Scan for the cell matching the given text and deliver its (x, y) coordinate at center. 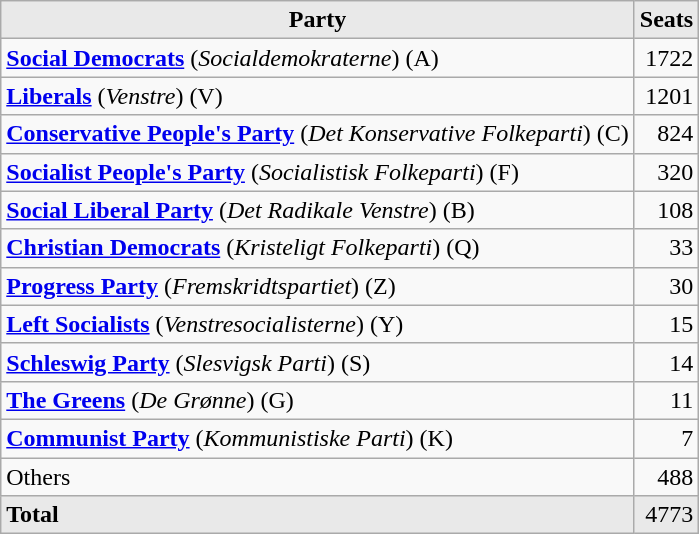
The Greens (De Grønne) (G) (318, 400)
Left Socialists (Venstresocialisterne) (Y) (318, 324)
Social Democrats (Socialdemokraterne) (A) (318, 58)
1722 (666, 58)
7 (666, 438)
Liberals (Venstre) (V) (318, 96)
824 (666, 134)
Others (318, 477)
11 (666, 400)
Christian Democrats (Kristeligt Folkeparti) (Q) (318, 248)
Party (318, 20)
Socialist People's Party (Socialistisk Folkeparti) (F) (318, 172)
33 (666, 248)
4773 (666, 515)
488 (666, 477)
Conservative People's Party (Det Konservative Folkeparti) (C) (318, 134)
Total (318, 515)
Communist Party (Kommunistiske Parti) (K) (318, 438)
1201 (666, 96)
15 (666, 324)
108 (666, 210)
30 (666, 286)
14 (666, 362)
Seats (666, 20)
Social Liberal Party (Det Radikale Venstre) (B) (318, 210)
320 (666, 172)
Schleswig Party (Slesvigsk Parti) (S) (318, 362)
Progress Party (Fremskridtspartiet) (Z) (318, 286)
